Scan for the cell matching the given text and deliver its [X, Y] coordinate at center. 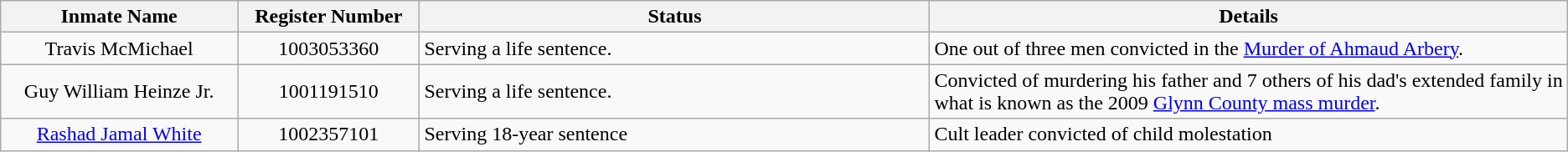
Serving 18-year sentence [675, 134]
Convicted of murdering his father and 7 others of his dad's extended family in what is known as the 2009 Glynn County mass murder. [1248, 92]
Cult leader convicted of child molestation [1248, 134]
Travis McMichael [119, 48]
Guy William Heinze Jr. [119, 92]
Inmate Name [119, 17]
One out of three men convicted in the Murder of Ahmaud Arbery. [1248, 48]
1001191510 [328, 92]
Register Number [328, 17]
Rashad Jamal White [119, 134]
1003053360 [328, 48]
1002357101 [328, 134]
Details [1248, 17]
Status [675, 17]
